Identify which cell holds the provided text, then report its [X, Y] central coordinate. 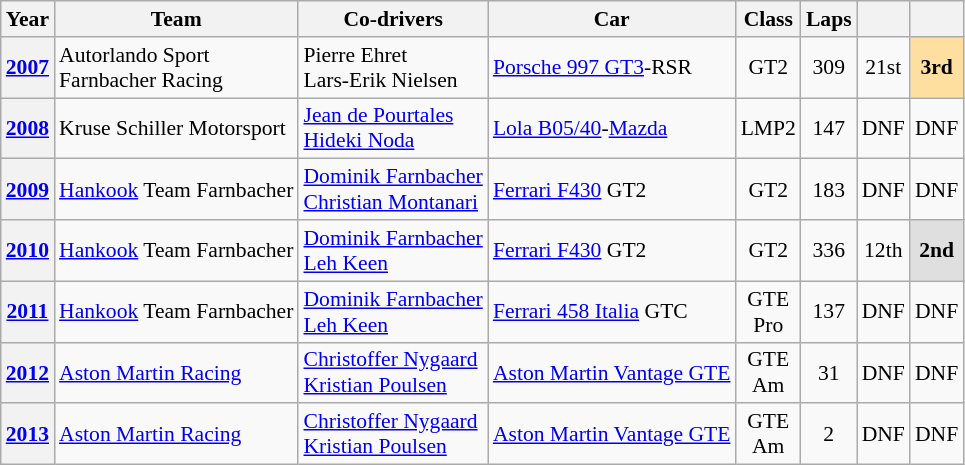
2013 [28, 434]
Jean de Pourtales Hideki Noda [392, 128]
Class [768, 19]
12th [884, 250]
Autorlando Sport Farnbacher Racing [176, 68]
336 [829, 250]
Ferrari 458 Italia GTC [612, 312]
31 [829, 372]
2007 [28, 68]
183 [829, 190]
2 [829, 434]
Kruse Schiller Motorsport [176, 128]
137 [829, 312]
Dominik Farnbacher Christian Montanari [392, 190]
Laps [829, 19]
2010 [28, 250]
147 [829, 128]
Year [28, 19]
LMP2 [768, 128]
3rd [936, 68]
Porsche 997 GT3-RSR [612, 68]
21st [884, 68]
309 [829, 68]
Car [612, 19]
2nd [936, 250]
2008 [28, 128]
Team [176, 19]
GTEPro [768, 312]
Co-drivers [392, 19]
2009 [28, 190]
Pierre Ehret Lars-Erik Nielsen [392, 68]
2012 [28, 372]
2011 [28, 312]
Lola B05/40-Mazda [612, 128]
